Detect which cell encompasses the target text, then output its [x, y] center coordinate. 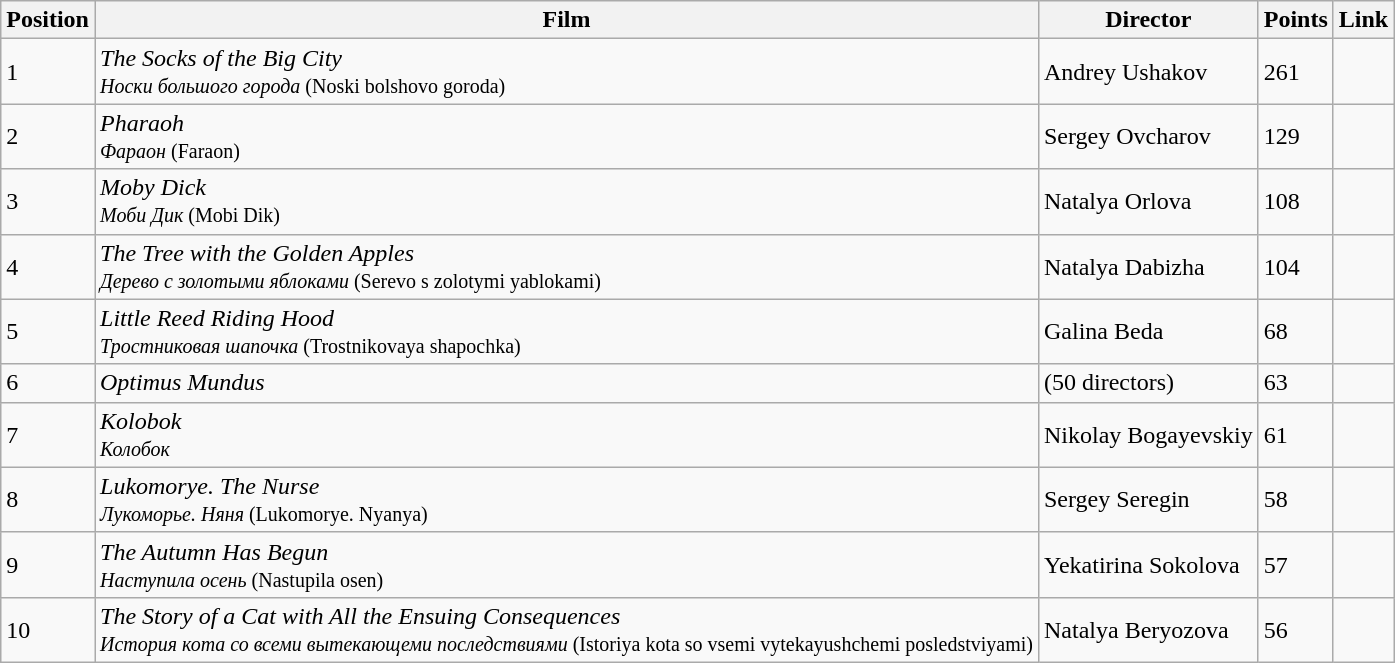
63 [1296, 383]
KolobokКолобок [566, 434]
Moby DickМоби Дик (Mobi Dik) [566, 202]
57 [1296, 564]
6 [48, 383]
4 [48, 266]
7 [48, 434]
The Tree with the Golden ApplesДерево с золотыми яблоками (Serevo s zolotymi yablokami) [566, 266]
58 [1296, 500]
Director [1148, 20]
Points [1296, 20]
Galina Beda [1148, 332]
2 [48, 136]
56 [1296, 630]
Natalya Beryozova [1148, 630]
8 [48, 500]
Optimus Mundus [566, 383]
Yekatirina Sokolova [1148, 564]
Little Reed Riding HoodТростниковая шапочка (Trostnikovaya shapochka) [566, 332]
61 [1296, 434]
Link [1363, 20]
PharaohФараон (Faraon) [566, 136]
(50 directors) [1148, 383]
Film [566, 20]
261 [1296, 72]
10 [48, 630]
1 [48, 72]
68 [1296, 332]
Natalya Dabizha [1148, 266]
Position [48, 20]
The Socks of the Big CityНоски большого города (Noski bolshovo goroda) [566, 72]
9 [48, 564]
108 [1296, 202]
Andrey Ushakov [1148, 72]
3 [48, 202]
5 [48, 332]
Sergey Ovcharov [1148, 136]
The Autumn Has BegunНаступила осень (Nastupila osen) [566, 564]
Natalya Orlova [1148, 202]
Nikolay Bogayevskiy [1148, 434]
129 [1296, 136]
Lukomorye. The NurseЛукоморье. Няня (Lukomorye. Nyanya) [566, 500]
Sergey Seregin [1148, 500]
104 [1296, 266]
